Provide the (X, Y) coordinate of the cell's center where the given text is located.  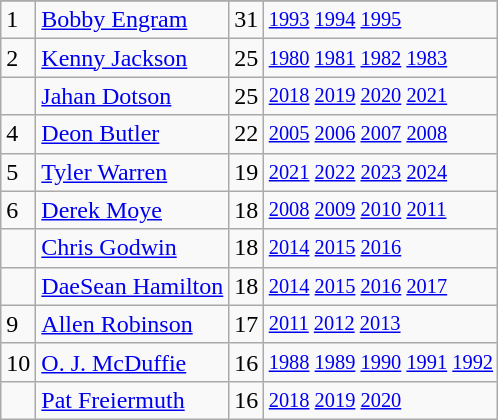
6 (18, 210)
2018 2019 2020 2021 (381, 96)
1993 1994 1995 (381, 20)
19 (246, 172)
1980 1981 1982 1983 (381, 58)
O. J. McDuffie (132, 362)
Pat Freiermuth (132, 400)
2014 2015 2016 (381, 248)
5 (18, 172)
DaeSean Hamilton (132, 286)
10 (18, 362)
22 (246, 134)
17 (246, 324)
2 (18, 58)
Derek Moye (132, 210)
Chris Godwin (132, 248)
2005 2006 2007 2008 (381, 134)
2008 2009 2010 2011 (381, 210)
Kenny Jackson (132, 58)
2021 2022 2023 2024 (381, 172)
1 (18, 20)
Allen Robinson (132, 324)
2018 2019 2020 (381, 400)
4 (18, 134)
1988 1989 1990 1991 1992 (381, 362)
2014 2015 2016 2017 (381, 286)
Deon Butler (132, 134)
9 (18, 324)
31 (246, 20)
Jahan Dotson (132, 96)
Bobby Engram (132, 20)
Tyler Warren (132, 172)
2011 2012 2013 (381, 324)
